Locate the cell with the specified text and output its [X, Y] center coordinate. 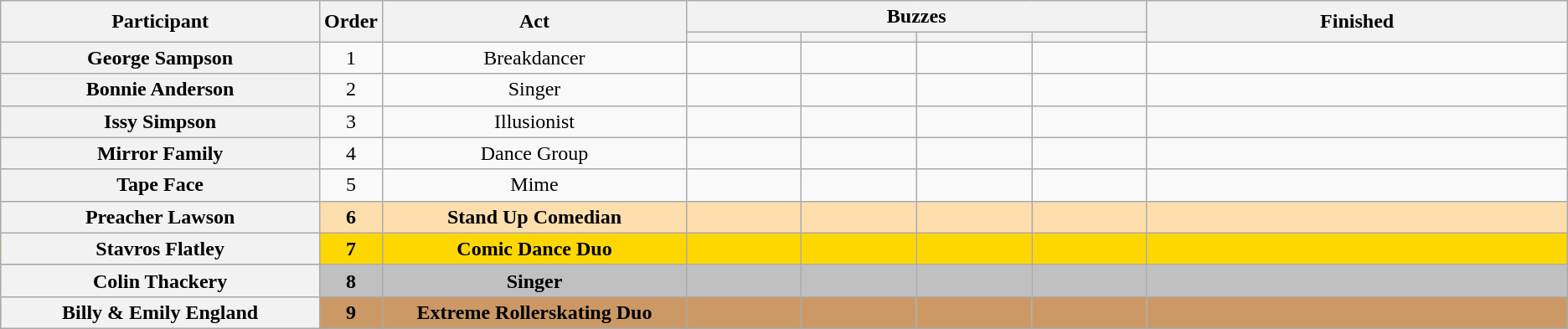
Stavros Flatley [161, 249]
8 [350, 280]
1 [350, 58]
Colin Thackery [161, 280]
Dance Group [534, 153]
Participant [161, 22]
Preacher Lawson [161, 217]
6 [350, 217]
Tape Face [161, 185]
Billy & Emily England [161, 312]
Mirror Family [161, 153]
Bonnie Anderson [161, 90]
Act [534, 22]
Order [350, 22]
Issy Simpson [161, 121]
7 [350, 249]
Buzzes [916, 17]
George Sampson [161, 58]
Finished [1357, 22]
3 [350, 121]
4 [350, 153]
Breakdancer [534, 58]
Comic Dance Duo [534, 249]
Extreme Rollerskating Duo [534, 312]
Stand Up Comedian [534, 217]
2 [350, 90]
5 [350, 185]
9 [350, 312]
Mime [534, 185]
Illusionist [534, 121]
